Find where the given text appears and provide that cell's center as [x, y] coordinate. 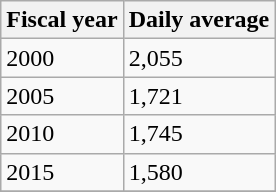
Daily average [199, 20]
2005 [62, 96]
1,580 [199, 172]
2015 [62, 172]
2,055 [199, 58]
2010 [62, 134]
Fiscal year [62, 20]
2000 [62, 58]
1,721 [199, 96]
1,745 [199, 134]
